Output the [X, Y] coordinate of the center of the cell containing the given text.  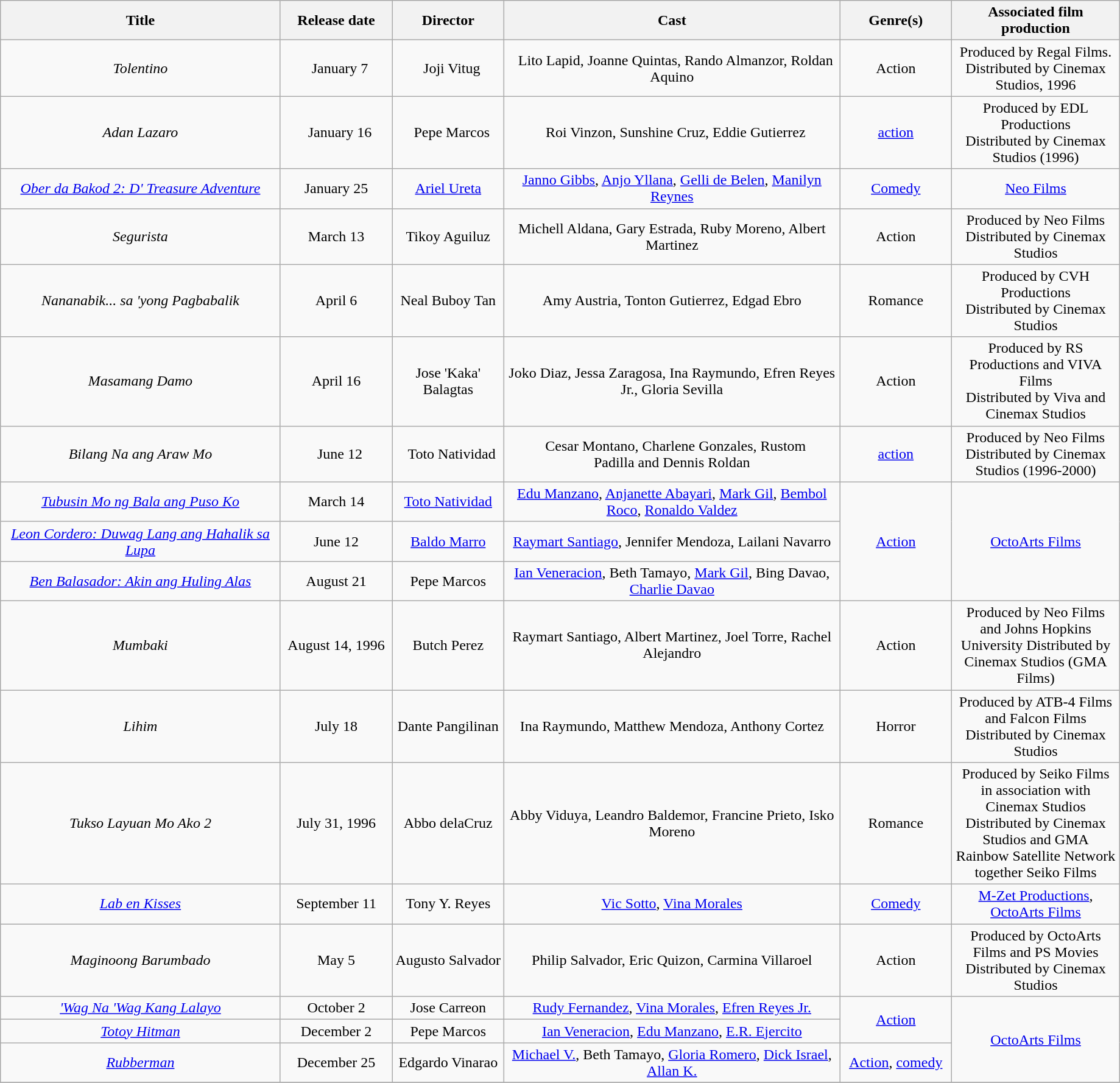
Produced by RS Productions and VIVA FilmsDistributed by Viva and Cinemax Studios [1036, 381]
Leon Cordero: Duwag Lang ang Hahalik sa Lupa [140, 541]
Tony Y. Reyes [448, 904]
M-Zet Productions, OctoArts Films [1036, 904]
Horror [896, 726]
Vic Sotto, Vina Morales [672, 904]
Segurista [140, 236]
January 7 [336, 68]
Butch Perez [448, 645]
Bilang Na ang Araw Mo [140, 454]
May 5 [336, 960]
'Wag Na 'Wag Kang Lalayo [140, 1008]
Maginoong Barumbado [140, 960]
Tolentino [140, 68]
July 31, 1996 [336, 824]
Ober da Bakod 2: D' Treasure Adventure [140, 189]
Cesar Montano, Charlene Gonzales, Rustom Padilla and Dennis Roldan [672, 454]
Genre(s) [896, 21]
Title [140, 21]
Produced by Neo Films and Johns Hopkins University Distributed by Cinemax Studios (GMA Films) [1036, 645]
April 16 [336, 381]
Ian Veneracion, Edu Manzano, E.R. Ejercito [672, 1031]
Jose 'Kaka' Balagtas [448, 381]
August 14, 1996 [336, 645]
Produced by Regal Films.Distributed by Cinemax Studios, 1996 [1036, 68]
Rudy Fernandez, Vina Morales, Efren Reyes Jr. [672, 1008]
Lito Lapid, Joanne Quintas, Rando Almanzor, Roldan Aquino [672, 68]
Tubusin Mo ng Bala ang Puso Ko [140, 502]
Neo Films [1036, 189]
Abbo delaCruz [448, 824]
Tikoy Aguiluz [448, 236]
September 11 [336, 904]
Totoy Hitman [140, 1031]
Tukso Layuan Mo Ako 2 [140, 824]
Associated film production [1036, 21]
Ariel Ureta [448, 189]
July 18 [336, 726]
Roi Vinzon, Sunshine Cruz, Eddie Gutierrez [672, 133]
Janno Gibbs, Anjo Yllana, Gelli de Belen, Manilyn Reynes [672, 189]
Jose Carreon [448, 1008]
Lab en Kisses [140, 904]
March 14 [336, 502]
Lihim [140, 726]
October 2 [336, 1008]
Dante Pangilinan [448, 726]
Produced by CVH ProductionsDistributed by Cinemax Studios [1036, 301]
Ina Raymundo, Matthew Mendoza, Anthony Cortez [672, 726]
Baldo Marro [448, 541]
Mumbaki [140, 645]
Joko Diaz, Jessa Zaragosa, Ina Raymundo, Efren Reyes Jr., Gloria Sevilla [672, 381]
Produced by Neo FilmsDistributed by Cinemax Studios (1996-2000) [1036, 454]
Edu Manzano, Anjanette Abayari, Mark Gil, Bembol Roco, Ronaldo Valdez [672, 502]
Raymart Santiago, Albert Martinez, Joel Torre, Rachel Alejandro [672, 645]
Edgardo Vinarao [448, 1062]
Michael V., Beth Tamayo, Gloria Romero, Dick Israel, Allan K. [672, 1062]
August 21 [336, 581]
Ben Balasador: Akin ang Huling Alas [140, 581]
Cast [672, 21]
December 25 [336, 1062]
Rubberman [140, 1062]
December 2 [336, 1031]
Joji Vitug [448, 68]
Ian Veneracion, Beth Tamayo, Mark Gil, Bing Davao, Charlie Davao [672, 581]
Produced by OctoArts Films and PS MoviesDistributed by Cinemax Studios [1036, 960]
Produced by ATB-4 Films and Falcon FilmsDistributed by Cinemax Studios [1036, 726]
January 16 [336, 133]
Michell Aldana, Gary Estrada, Ruby Moreno, Albert Martinez [672, 236]
Abby Viduya, Leandro Baldemor, Francine Prieto, Isko Moreno [672, 824]
Director [448, 21]
Action, comedy [896, 1062]
Philip Salvador, Eric Quizon, Carmina Villaroel [672, 960]
Produced by Neo FilmsDistributed by Cinemax Studios [1036, 236]
April 6 [336, 301]
Release date [336, 21]
March 13 [336, 236]
Produced by Seiko Films in association with Cinemax StudiosDistributed by Cinemax Studios and GMA Rainbow Satellite Network together Seiko Films [1036, 824]
Adan Lazaro [140, 133]
January 25 [336, 189]
Augusto Salvador [448, 960]
Amy Austria, Tonton Gutierrez, Edgad Ebro [672, 301]
Masamang Damo [140, 381]
Raymart Santiago, Jennifer Mendoza, Lailani Navarro [672, 541]
Produced by EDL ProductionsDistributed by Cinemax Studios (1996) [1036, 133]
Neal Buboy Tan [448, 301]
Nananabik... sa 'yong Pagbabalik [140, 301]
